Extract the [x, y] coordinate from the center of the cell holding the provided text.  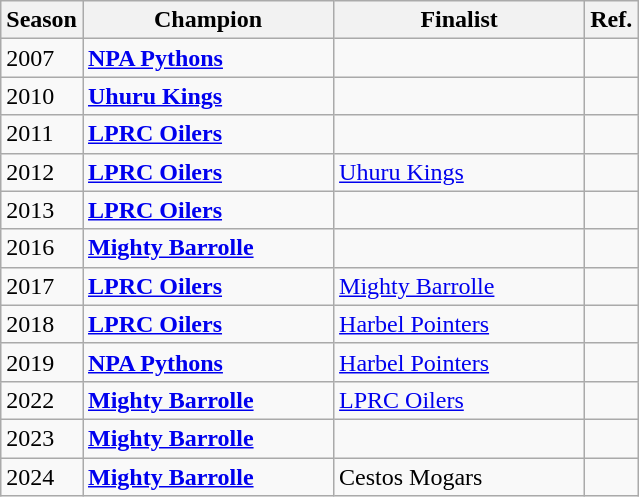
Champion [208, 20]
2018 [42, 324]
2017 [42, 286]
2023 [42, 438]
Ref. [612, 20]
2012 [42, 172]
Finalist [460, 20]
2022 [42, 400]
2011 [42, 134]
2010 [42, 96]
2013 [42, 210]
Season [42, 20]
2016 [42, 248]
Cestos Mogars [460, 477]
2007 [42, 58]
2024 [42, 477]
2019 [42, 362]
